Extract the (X, Y) coordinate from the center of the cell holding the provided text.  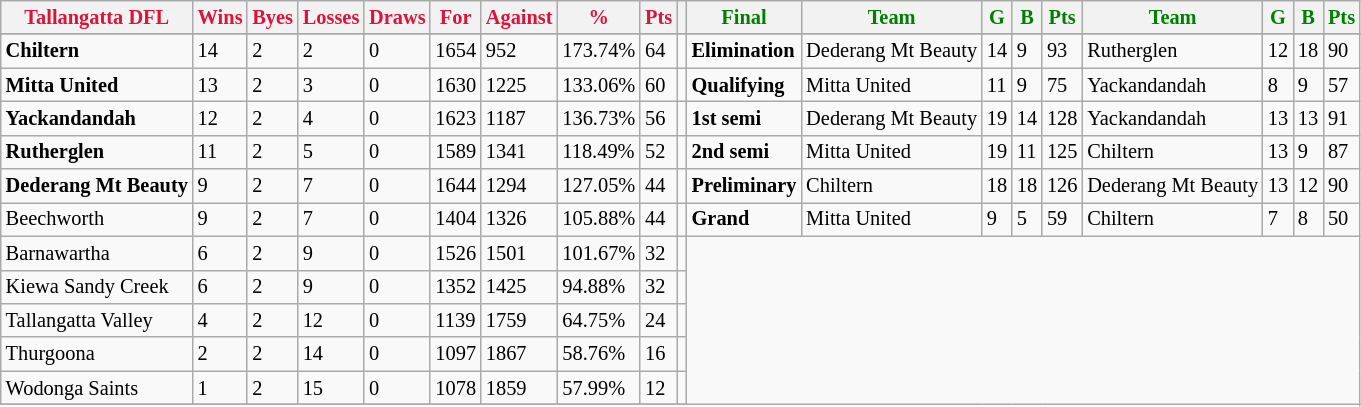
Wodonga Saints (97, 388)
Wins (220, 17)
1425 (520, 287)
64 (658, 51)
1 (220, 388)
3 (331, 85)
1644 (455, 186)
128 (1062, 118)
1759 (520, 320)
Tallangatta Valley (97, 320)
1623 (455, 118)
94.88% (598, 287)
24 (658, 320)
% (598, 17)
Qualifying (744, 85)
Grand (744, 219)
Thurgoona (97, 354)
Draws (397, 17)
127.05% (598, 186)
Losses (331, 17)
1526 (455, 253)
Against (520, 17)
57 (1342, 85)
125 (1062, 152)
952 (520, 51)
91 (1342, 118)
Barnawartha (97, 253)
1139 (455, 320)
64.75% (598, 320)
126 (1062, 186)
Tallangatta DFL (97, 17)
1294 (520, 186)
1501 (520, 253)
Preliminary (744, 186)
1st semi (744, 118)
1225 (520, 85)
1867 (520, 354)
1078 (455, 388)
50 (1342, 219)
16 (658, 354)
173.74% (598, 51)
58.76% (598, 354)
101.67% (598, 253)
52 (658, 152)
1341 (520, 152)
133.06% (598, 85)
1630 (455, 85)
1404 (455, 219)
118.49% (598, 152)
105.88% (598, 219)
For (455, 17)
1097 (455, 354)
Byes (272, 17)
57.99% (598, 388)
Kiewa Sandy Creek (97, 287)
1187 (520, 118)
Beechworth (97, 219)
2nd semi (744, 152)
75 (1062, 85)
15 (331, 388)
Final (744, 17)
93 (1062, 51)
1352 (455, 287)
87 (1342, 152)
136.73% (598, 118)
1654 (455, 51)
60 (658, 85)
56 (658, 118)
59 (1062, 219)
1326 (520, 219)
1589 (455, 152)
1859 (520, 388)
Elimination (744, 51)
